Provide the (X, Y) coordinate of the cell's center where the given text is located.  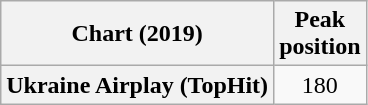
Ukraine Airplay (TopHit) (138, 85)
Chart (2019) (138, 34)
Peakposition (320, 34)
180 (320, 85)
